Detect which cell encompasses the target text, then output its (X, Y) center coordinate. 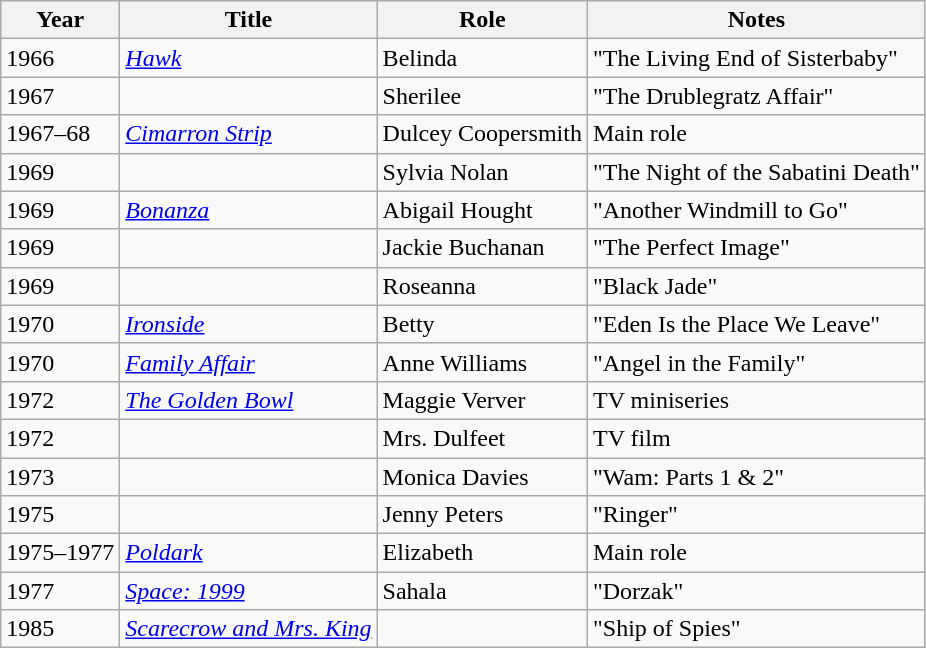
Jackie Buchanan (482, 248)
1975 (60, 515)
TV film (756, 438)
1973 (60, 477)
Role (482, 20)
"Angel in the Family" (756, 362)
The Golden Bowl (248, 400)
Abigail Hought (482, 210)
Ironside (248, 324)
"Dorzak" (756, 591)
1967 (60, 96)
Title (248, 20)
Scarecrow and Mrs. King (248, 629)
Jenny Peters (482, 515)
"The Perfect Image" (756, 248)
Hawk (248, 58)
Sylvia Nolan (482, 172)
Cimarron Strip (248, 134)
Monica Davies (482, 477)
Sherilee (482, 96)
1975–1977 (60, 553)
Family Affair (248, 362)
Anne Williams (482, 362)
Belinda (482, 58)
"Eden Is the Place We Leave" (756, 324)
Maggie Verver (482, 400)
Bonanza (248, 210)
Roseanna (482, 286)
TV miniseries (756, 400)
"Ship of Spies" (756, 629)
Notes (756, 20)
Mrs. Dulfeet (482, 438)
Sahala (482, 591)
1966 (60, 58)
"Wam: Parts 1 & 2" (756, 477)
1985 (60, 629)
1977 (60, 591)
Year (60, 20)
"Another Windmill to Go" (756, 210)
"The Living End of Sisterbaby" (756, 58)
"Black Jade" (756, 286)
"The Drublegratz Affair" (756, 96)
Poldark (248, 553)
"Ringer" (756, 515)
Betty (482, 324)
Space: 1999 (248, 591)
Dulcey Coopersmith (482, 134)
Elizabeth (482, 553)
"The Night of the Sabatini Death" (756, 172)
1967–68 (60, 134)
